Identify which cell holds the provided text, then report its [x, y] central coordinate. 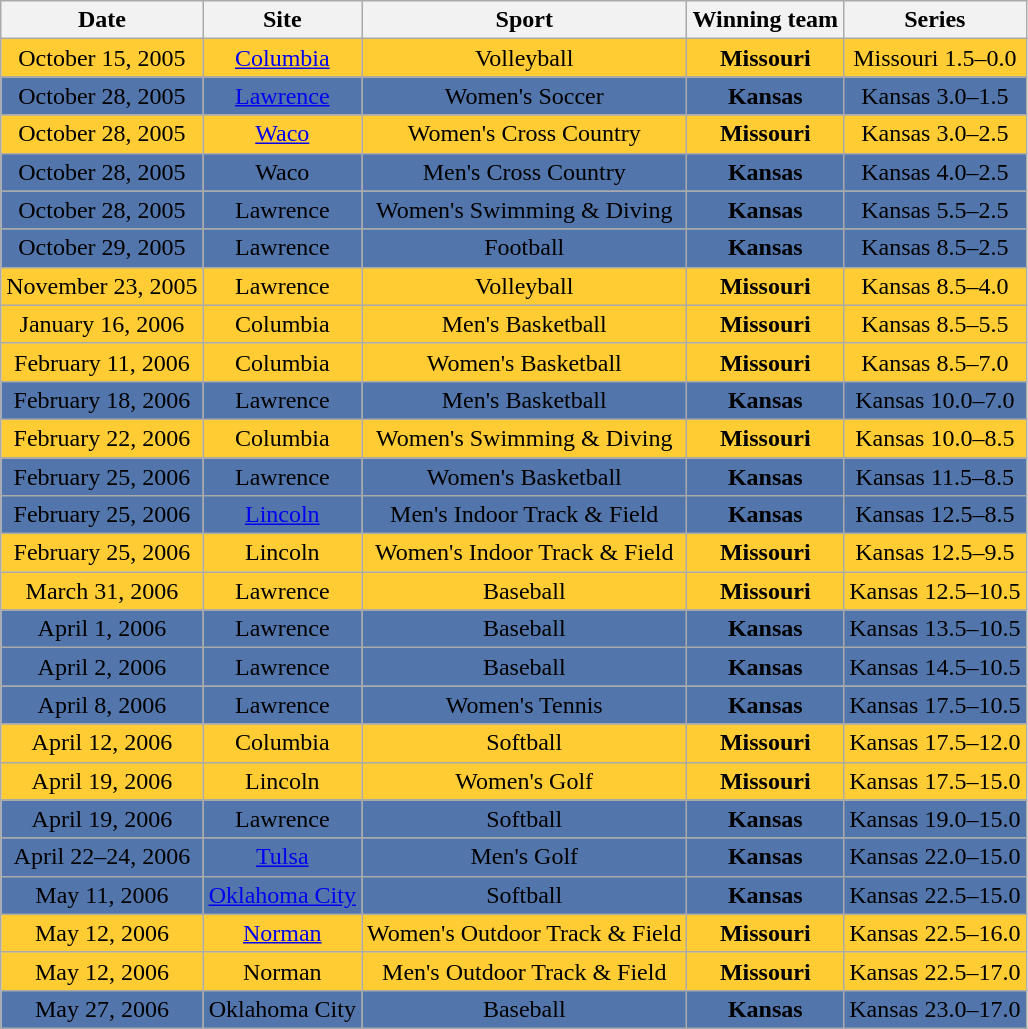
Date [102, 20]
Kansas 4.0–2.5 [935, 172]
Kansas 12.5–9.5 [935, 553]
Kansas 5.5–2.5 [935, 210]
Women's Outdoor Track & Field [524, 933]
January 16, 2006 [102, 324]
October 29, 2005 [102, 248]
Kansas 14.5–10.5 [935, 667]
Women's Golf [524, 781]
Women's Cross Country [524, 134]
Kansas 8.5–2.5 [935, 248]
Men's Outdoor Track & Field [524, 971]
Winning team [766, 20]
May 11, 2006 [102, 895]
Kansas 17.5–10.5 [935, 705]
April 1, 2006 [102, 629]
April 8, 2006 [102, 705]
Kansas 22.5–16.0 [935, 933]
Kansas 17.5–15.0 [935, 781]
Missouri 1.5–0.0 [935, 58]
April 12, 2006 [102, 743]
Kansas 13.5–10.5 [935, 629]
Kansas 3.0–2.5 [935, 134]
Kansas 11.5–8.5 [935, 477]
November 23, 2005 [102, 286]
February 18, 2006 [102, 400]
Tulsa [282, 857]
March 31, 2006 [102, 591]
Kansas 10.0–7.0 [935, 400]
Kansas 8.5–5.5 [935, 324]
Kansas 19.0–15.0 [935, 819]
Site [282, 20]
Kansas 23.0–17.0 [935, 1009]
Kansas 10.0–8.5 [935, 438]
April 22–24, 2006 [102, 857]
Series [935, 20]
April 2, 2006 [102, 667]
Kansas 22.0–15.0 [935, 857]
Women's Soccer [524, 96]
Men's Golf [524, 857]
Women's Indoor Track & Field [524, 553]
Football [524, 248]
Men's Cross Country [524, 172]
Kansas 12.5–10.5 [935, 591]
Kansas 22.5–17.0 [935, 971]
Kansas 22.5–15.0 [935, 895]
Women's Tennis [524, 705]
Kansas 8.5–4.0 [935, 286]
May 27, 2006 [102, 1009]
Kansas 8.5–7.0 [935, 362]
February 22, 2006 [102, 438]
Sport [524, 20]
Kansas 3.0–1.5 [935, 96]
Kansas 17.5–12.0 [935, 743]
Kansas 12.5–8.5 [935, 515]
Men's Indoor Track & Field [524, 515]
October 15, 2005 [102, 58]
February 11, 2006 [102, 362]
